Return the [x, y] coordinate for the center point of the cell that contains the specified text.  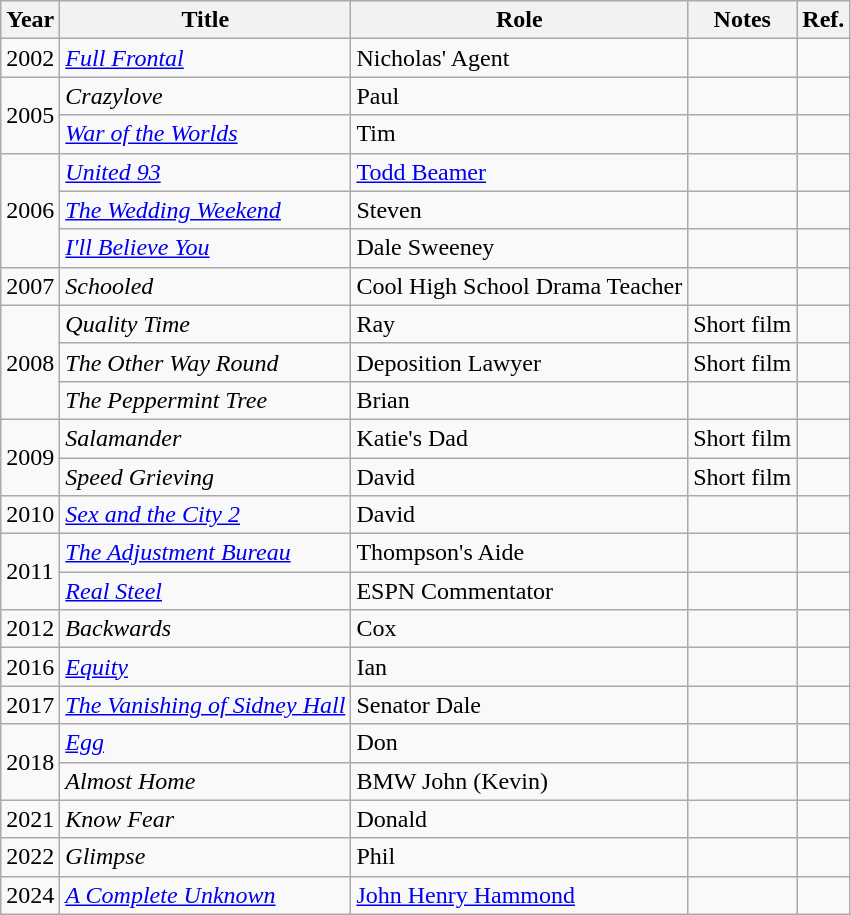
I'll Believe You [206, 248]
Salamander [206, 438]
The Other Way Round [206, 362]
The Peppermint Tree [206, 400]
Todd Beamer [520, 172]
Role [520, 20]
2012 [30, 629]
Brian [520, 400]
Real Steel [206, 591]
United 93 [206, 172]
Full Frontal [206, 58]
2007 [30, 286]
Crazylove [206, 96]
Dale Sweeney [520, 248]
2010 [30, 515]
Speed Grieving [206, 477]
Schooled [206, 286]
Backwards [206, 629]
Ray [520, 324]
Know Fear [206, 819]
BMW John (Kevin) [520, 781]
Title [206, 20]
2021 [30, 819]
Tim [520, 134]
2018 [30, 762]
Cool High School Drama Teacher [520, 286]
Katie's Dad [520, 438]
Year [30, 20]
Notes [742, 20]
Phil [520, 857]
2002 [30, 58]
Glimpse [206, 857]
Almost Home [206, 781]
2016 [30, 667]
2022 [30, 857]
2008 [30, 362]
Ref. [824, 20]
Deposition Lawyer [520, 362]
A Complete Unknown [206, 895]
Steven [520, 210]
The Vanishing of Sidney Hall [206, 705]
Equity [206, 667]
Paul [520, 96]
Senator Dale [520, 705]
Thompson's Aide [520, 553]
Egg [206, 743]
The Wedding Weekend [206, 210]
ESPN Commentator [520, 591]
2006 [30, 210]
2011 [30, 572]
Quality Time [206, 324]
Sex and the City 2 [206, 515]
War of the Worlds [206, 134]
The Adjustment Bureau [206, 553]
Donald [520, 819]
Cox [520, 629]
Ian [520, 667]
Nicholas' Agent [520, 58]
John Henry Hammond [520, 895]
2009 [30, 457]
2005 [30, 115]
2017 [30, 705]
2024 [30, 895]
Don [520, 743]
